Scan for the cell matching the given text and deliver its (X, Y) coordinate at center. 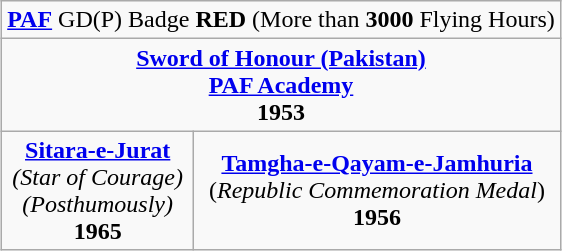
Sitara-e-Jurat(Star of Courage)(Posthumously)1965 (98, 190)
Sword of Honour (Pakistan)PAF Academy1953 (282, 85)
Tamgha-e-Qayam-e-Jamhuria(Republic Commemoration Medal)1956 (378, 190)
PAF GD(P) Badge RED (More than 3000 Flying Hours) (282, 20)
